Provide the [X, Y] coordinate of the cell's center where the given text is located.  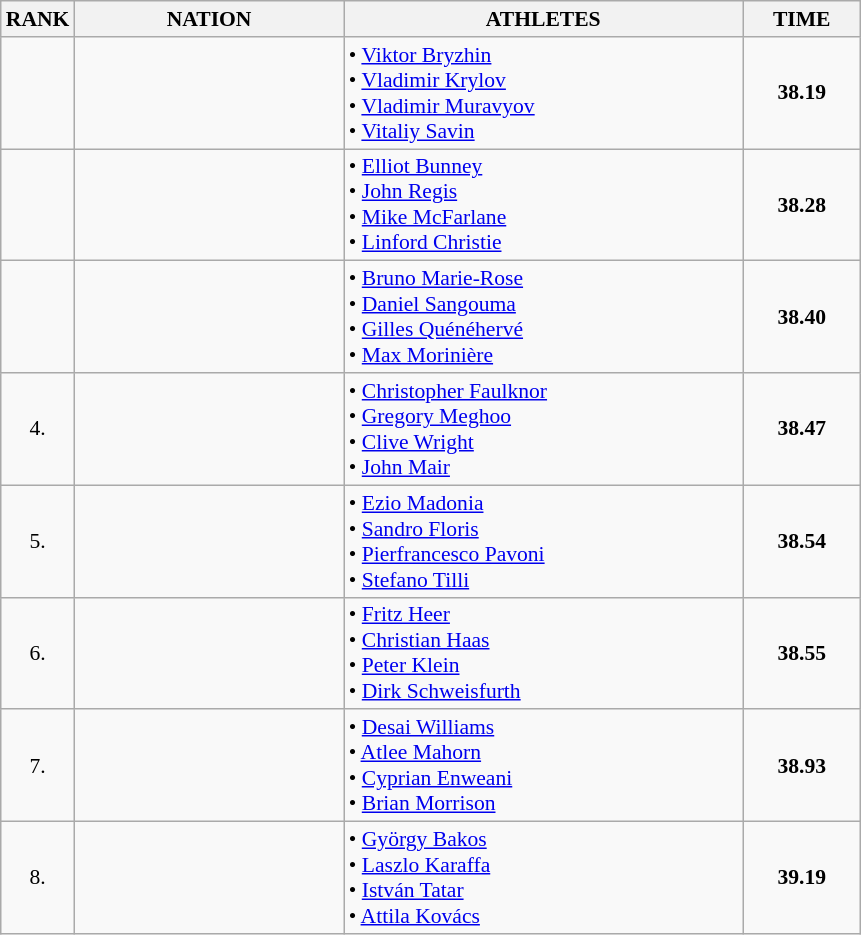
38.47 [802, 429]
38.28 [802, 205]
38.93 [802, 766]
• Ezio Madonia• Sandro Floris• Pierfrancesco Pavoni• Stefano Tilli [544, 541]
• Christopher Faulknor• Gregory Meghoo• Clive Wright• John Mair [544, 429]
38.54 [802, 541]
ATHLETES [544, 19]
8. [38, 878]
NATION [208, 19]
TIME [802, 19]
• Fritz Heer• Christian Haas• Peter Klein• Dirk Schweisfurth [544, 653]
38.19 [802, 93]
• Desai Williams• Atlee Mahorn• Cyprian Enweani• Brian Morrison [544, 766]
5. [38, 541]
38.40 [802, 317]
38.55 [802, 653]
RANK [38, 19]
4. [38, 429]
• Bruno Marie-Rose• Daniel Sangouma• Gilles Quénéhervé• Max Morinière [544, 317]
6. [38, 653]
7. [38, 766]
• Elliot Bunney• John Regis• Mike McFarlane• Linford Christie [544, 205]
• György Bakos• Laszlo Karaffa• István Tatar• Attila Kovács [544, 878]
• Viktor Bryzhin• Vladimir Krylov• Vladimir Muravyov• Vitaliy Savin [544, 93]
39.19 [802, 878]
